Return [X, Y] of the center of cell containing provided text 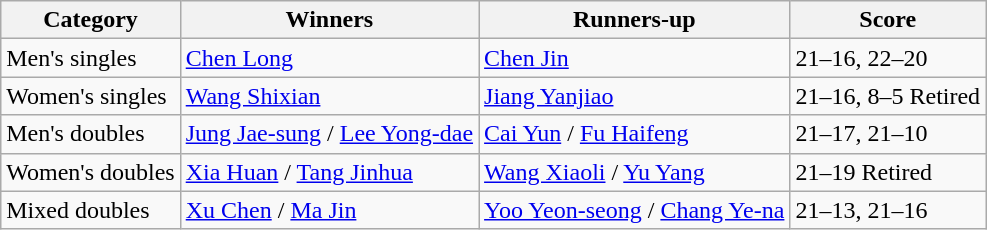
21–13, 21–16 [888, 210]
Mixed doubles [90, 210]
Cai Yun / Fu Haifeng [634, 134]
21–19 Retired [888, 172]
21–16, 8–5 Retired [888, 96]
Yoo Yeon-seong / Chang Ye-na [634, 210]
Winners [329, 20]
Runners-up [634, 20]
Wang Shixian [329, 96]
Jung Jae-sung / Lee Yong-dae [329, 134]
Chen Jin [634, 58]
Women's doubles [90, 172]
Wang Xiaoli / Yu Yang [634, 172]
21–16, 22–20 [888, 58]
Xu Chen / Ma Jin [329, 210]
Xia Huan / Tang Jinhua [329, 172]
Category [90, 20]
Women's singles [90, 96]
Men's doubles [90, 134]
Men's singles [90, 58]
Jiang Yanjiao [634, 96]
Chen Long [329, 58]
21–17, 21–10 [888, 134]
Score [888, 20]
